From the cell containing the given text, extract its center point as [x, y] coordinate. 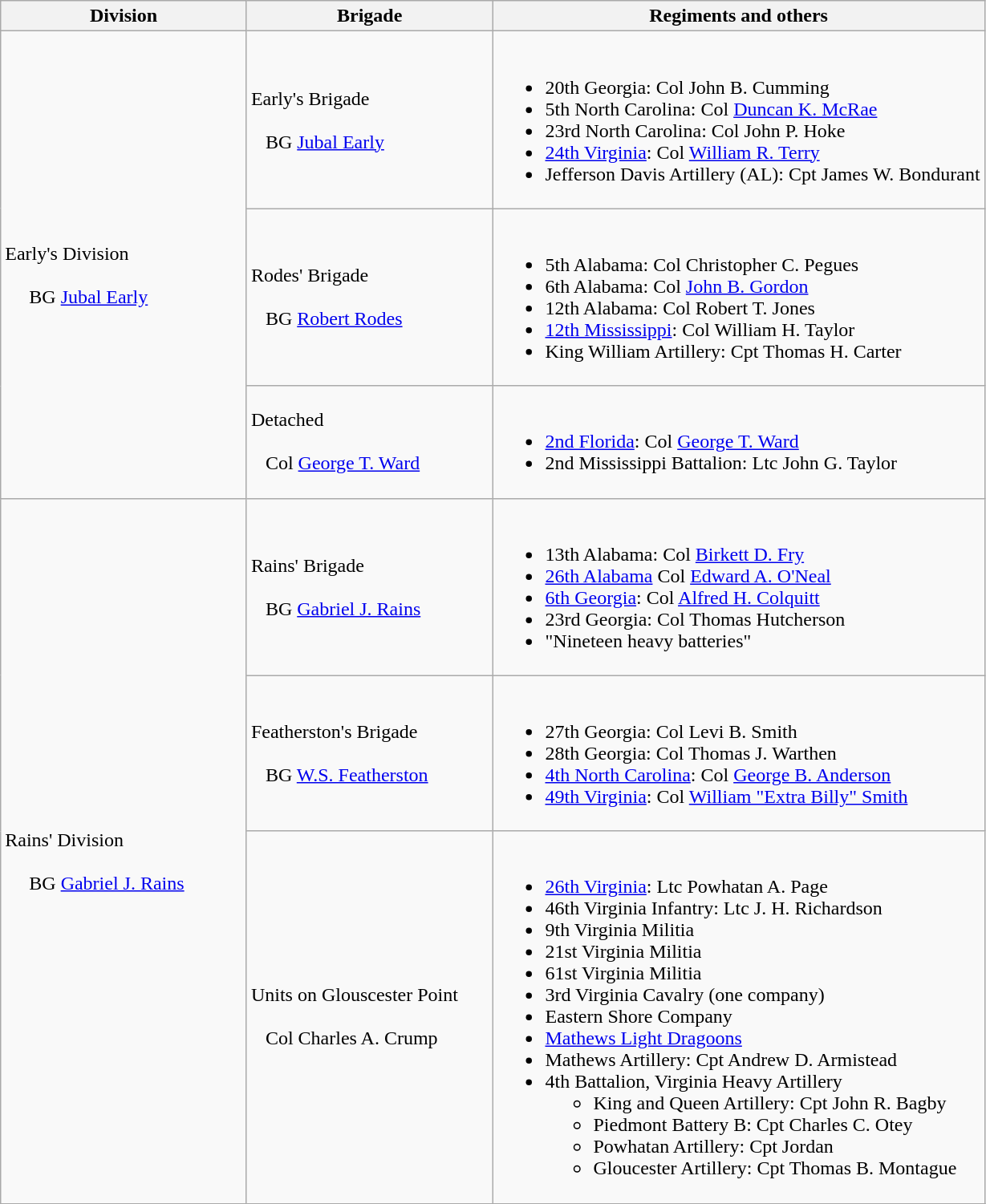
Division [124, 16]
Early's Division BG Jubal Early [124, 265]
Rains' Brigade BG Gabriel J. Rains [369, 587]
Early's Brigade BG Jubal Early [369, 120]
Featherston's Brigade BG W.S. Featherston [369, 753]
Rains' Division BG Gabriel J. Rains [124, 850]
Regiments and others [738, 16]
Rodes' Brigade BG Robert Rodes [369, 297]
2nd Florida: Col George T. Ward2nd Mississippi Battalion: Ltc John G. Taylor [738, 442]
Detached Col George T. Ward [369, 442]
Brigade [369, 16]
Units on Glouscester Point Col Charles A. Crump [369, 1017]
